From the cell containing the given text, extract its center point as [x, y] coordinate. 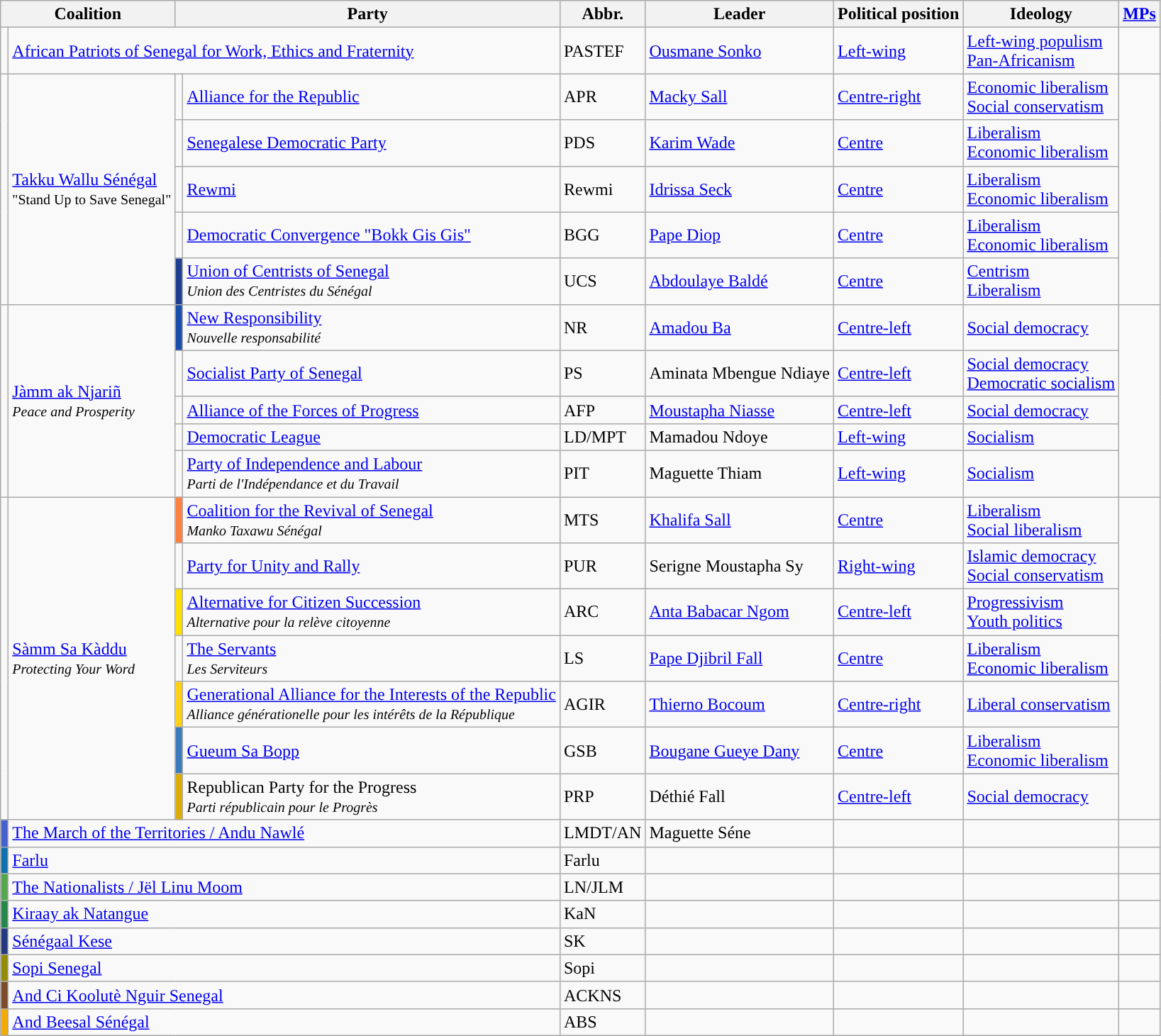
The Nationalists / Jël Linu Moom [284, 887]
Party [367, 14]
ACKNS [602, 995]
NR [602, 328]
Kiraay ak Natangue [284, 914]
The March of the Territories / Andu Nawlé [284, 833]
ARC [602, 613]
Coalition [88, 14]
Sopi Senegal [284, 968]
Aminata Mbengue Ndiaye [740, 373]
MPs [1140, 14]
Jàmm ak NjariñPeace and Prosperity [92, 400]
PDS [602, 143]
Sénégaal Kese [284, 941]
LiberalismSocial liberalism [1041, 519]
Gueum Sa Bopp [372, 750]
KaN [602, 914]
Ideology [1041, 14]
PUR [602, 566]
Moustapha Niasse [740, 410]
And Beesal Sénégal [284, 1022]
Democratic League [372, 437]
Mamadou Ndoye [740, 437]
Takku Wallu Sénégal"Stand Up to Save Senegal" [92, 189]
AGIR [602, 705]
New ResponsibilityNouvelle responsabilité [372, 328]
Amadou Ba [740, 328]
Party of Independence and LabourParti de l'Indépendance et du Travail [372, 474]
Republican Party for the ProgressParti républicain pour le Progrès [372, 797]
Karim Wade [740, 143]
ABS [602, 1022]
Sàmm Sa KàdduProtecting Your Word [92, 658]
LS [602, 658]
Islamic democracySocial conservatism [1041, 566]
Déthié Fall [740, 797]
Serigne Moustapha Sy [740, 566]
Pape Djibril Fall [740, 658]
Party for Unity and Rally [372, 566]
Ousmane Sonko [740, 51]
Right-wing [899, 566]
Macky Sall [740, 96]
The ServantsLes Serviteurs [372, 658]
Pape Diop [740, 235]
Generational Alliance for the Interests of the RepublicAlliance générationelle pour les intérêts de la République [372, 705]
PS [602, 373]
Maguette Thiam [740, 474]
CentrismLiberalism [1041, 281]
Political position [899, 14]
Abdoulaye Baldé [740, 281]
Maguette Séne [740, 833]
Senegalese Democratic Party [372, 143]
And Ci Koolutè Nguir Senegal [284, 995]
APR [602, 96]
UCS [602, 281]
PRP [602, 797]
Alternative for Citizen SuccessionAlternative pour la relève citoyenne [372, 613]
Khalifa Sall [740, 519]
LD/MPT [602, 437]
Abbr. [602, 14]
Union of Centrists of SenegalUnion des Centristes du Sénégal [372, 281]
Socialist Party of Senegal [372, 373]
Social democracyDemocratic socialism [1041, 373]
MTS [602, 519]
Sopi [602, 968]
Democratic Convergence "Bokk Gis Gis" [372, 235]
PIT [602, 474]
LMDT/AN [602, 833]
PASTEF [602, 51]
Thierno Bocoum [740, 705]
Left-wing populismPan-Africanism [1041, 51]
BGG [602, 235]
Economic liberalismSocial conservatism [1041, 96]
LN/JLM [602, 887]
ProgressivismYouth politics [1041, 613]
Leader [740, 14]
Idrissa Seck [740, 189]
Alliance of the Forces of Progress [372, 410]
Liberal conservatism [1041, 705]
SK [602, 941]
Anta Babacar Ngom [740, 613]
Coalition for the Revival of SenegalManko Taxawu Sénégal [372, 519]
African Patriots of Senegal for Work, Ethics and Fraternity [284, 51]
Bougane Gueye Dany [740, 750]
GSB [602, 750]
AFP [602, 410]
Alliance for the Republic [372, 96]
